Pinpoint the cell where the given text exists, returning its (x, y) midpoint coordinate. 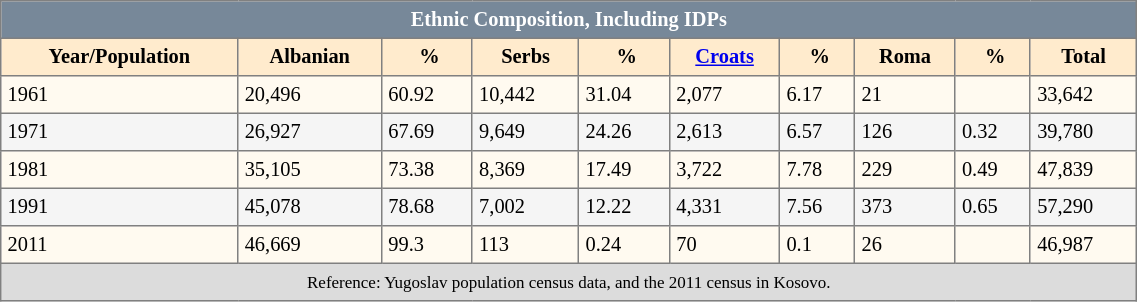
70 (725, 245)
6.57 (818, 132)
45,078 (310, 207)
0.24 (624, 245)
24.26 (624, 132)
35,105 (310, 170)
Albanian (310, 57)
20,496 (310, 95)
0.65 (992, 207)
6.17 (818, 95)
2011 (120, 245)
12.22 (624, 207)
0.49 (992, 170)
113 (525, 245)
99.3 (428, 245)
33,642 (1083, 95)
78.68 (428, 207)
Reference: Yugoslav population census data, and the 2011 census in Kosovo. (569, 282)
67.69 (428, 132)
0.32 (992, 132)
2,077 (725, 95)
9,649 (525, 132)
3,722 (725, 170)
7.78 (818, 170)
46,669 (310, 245)
73.38 (428, 170)
Roma (905, 57)
7,002 (525, 207)
1961 (120, 95)
26,927 (310, 132)
17.49 (624, 170)
10,442 (525, 95)
21 (905, 95)
1991 (120, 207)
31.04 (624, 95)
Year/Population (120, 57)
8,369 (525, 170)
4,331 (725, 207)
47,839 (1083, 170)
7.56 (818, 207)
39,780 (1083, 132)
Ethnic Composition, Including IDPs (569, 20)
1971 (120, 132)
Croats (725, 57)
1981 (120, 170)
46,987 (1083, 245)
0.1 (818, 245)
229 (905, 170)
26 (905, 245)
126 (905, 132)
Total (1083, 57)
57,290 (1083, 207)
2,613 (725, 132)
Serbs (525, 57)
60.92 (428, 95)
373 (905, 207)
